For the text-containing cell, return its midpoint in (x, y) coordinate format. 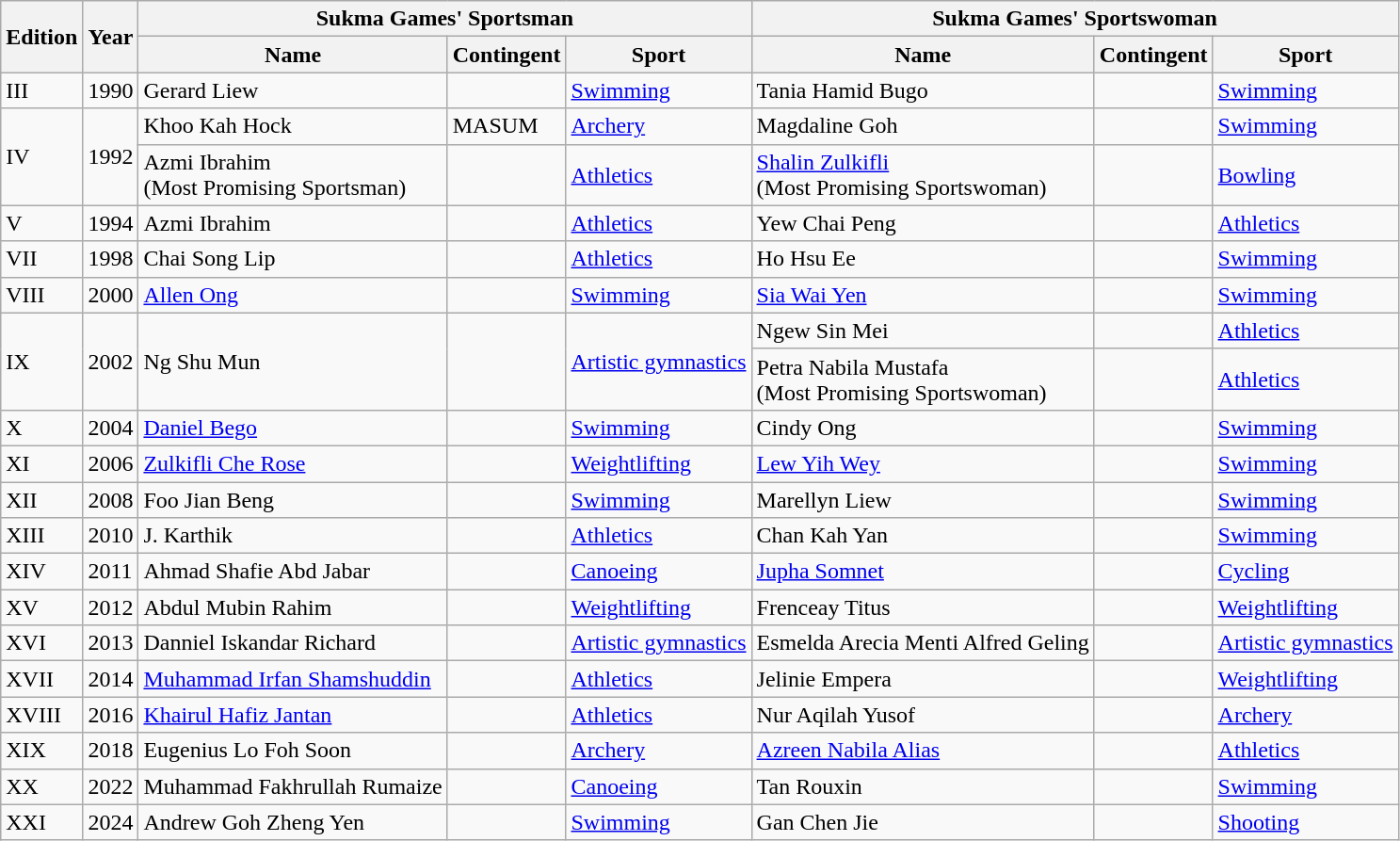
Danniel Iskandar Richard (293, 643)
VII (41, 259)
Tan Rouxin (923, 786)
2008 (111, 500)
XVI (41, 643)
Magdaline Goh (923, 126)
Frenceay Titus (923, 607)
Jelinie Empera (923, 679)
Cycling (1305, 572)
1998 (111, 259)
IX (41, 362)
Ahmad Shafie Abd Jabar (293, 572)
Khoo Kah Hock (293, 126)
XXI (41, 822)
Andrew Goh Zheng Yen (293, 822)
XIII (41, 536)
XII (41, 500)
MASUM (507, 126)
Azmi Ibrahim (293, 223)
2013 (111, 643)
2018 (111, 751)
Daniel Bego (293, 428)
Year (111, 37)
Tania Hamid Bugo (923, 90)
2000 (111, 295)
Azreen Nabila Alias (923, 751)
Khairul Hafiz Jantan (293, 715)
Chan Kah Yan (923, 536)
Bowling (1305, 175)
Ho Hsu Ee (923, 259)
Chai Song Lip (293, 259)
1994 (111, 223)
XV (41, 607)
Sia Wai Yen (923, 295)
Ngew Sin Mei (923, 331)
2002 (111, 362)
Shalin Zulkifli(Most Promising Sportswoman) (923, 175)
Muhammad Fakhrullah Rumaize (293, 786)
Cindy Ong (923, 428)
2014 (111, 679)
XIX (41, 751)
J. Karthik (293, 536)
Allen Ong (293, 295)
Foo Jian Beng (293, 500)
XVIII (41, 715)
X (41, 428)
2011 (111, 572)
XX (41, 786)
XI (41, 463)
Edition (41, 37)
VIII (41, 295)
III (41, 90)
2022 (111, 786)
XIV (41, 572)
Zulkifli Che Rose (293, 463)
Gan Chen Jie (923, 822)
2012 (111, 607)
Yew Chai Peng (923, 223)
Marellyn Liew (923, 500)
Gerard Liew (293, 90)
Sukma Games' Sportsman (444, 19)
2010 (111, 536)
V (41, 223)
Sukma Games' Sportswoman (1075, 19)
XVII (41, 679)
2016 (111, 715)
Petra Nabila Mustafa(Most Promising Sportswoman) (923, 379)
Abdul Mubin Rahim (293, 607)
2004 (111, 428)
Jupha Somnet (923, 572)
1992 (111, 156)
2024 (111, 822)
IV (41, 156)
Nur Aqilah Yusof (923, 715)
2006 (111, 463)
Ng Shu Mun (293, 362)
Muhammad Irfan Shamshuddin (293, 679)
Eugenius Lo Foh Soon (293, 751)
Esmelda Arecia Menti Alfred Geling (923, 643)
1990 (111, 90)
Shooting (1305, 822)
Lew Yih Wey (923, 463)
Azmi Ibrahim(Most Promising Sportsman) (293, 175)
